Output the (X, Y) coordinate of the center of the cell containing the given text.  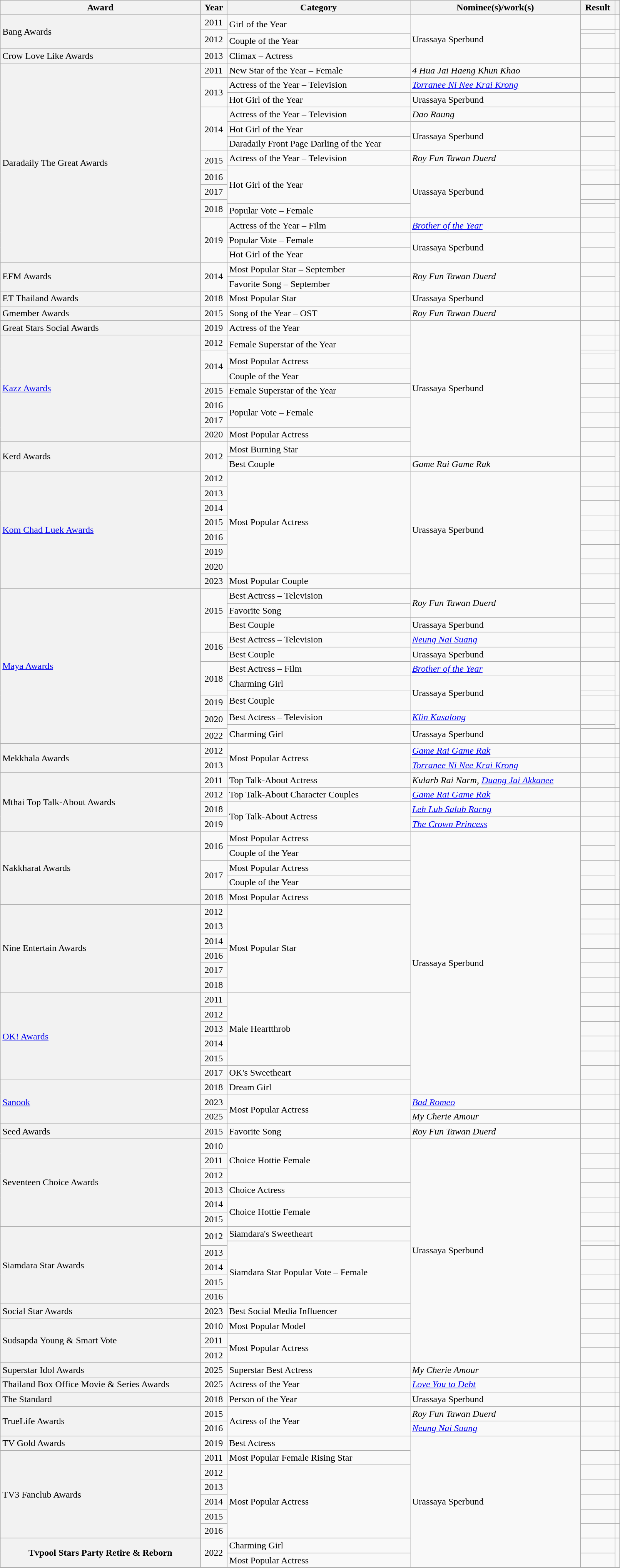
Best Actress – Film (319, 669)
Superstar Best Actress (319, 1370)
Superstar Idol Awards (100, 1370)
Girl of the Year (319, 25)
Great Stars Social Awards (100, 328)
Best Actress (319, 1443)
Crow Love Like Awards (100, 56)
Daradaily Front Page Darling of the Year (319, 143)
Bang Awards (100, 32)
Bad Romeo (495, 1102)
Kerd Awards (100, 457)
4 Hua Jai Haeng Khun Khao (495, 70)
Nine Entertain Awards (100, 948)
Actress of the Year – Film (319, 225)
Mthai Top Talk-About Awards (100, 802)
Kom Chad Luek Awards (100, 530)
Leh Lub Salub Rarng (495, 809)
OK! Awards (100, 1036)
TrueLife Awards (100, 1421)
Klin Kasalong (495, 717)
Category (319, 8)
Choice Actress (319, 1190)
Top Talk-About Character Couples (319, 794)
Most Popular Couple (319, 581)
Tvpool Stars Party Retire & Reborn (100, 1553)
The Standard (100, 1399)
TV3 Fanclub Awards (100, 1494)
Nakkharat Awards (100, 868)
Mekkhala Awards (100, 758)
Result (597, 8)
Most Popular Star – September (319, 269)
Award (100, 8)
Sanook (100, 1102)
ET Thailand Awards (100, 299)
TV Gold Awards (100, 1443)
Dream Girl (319, 1088)
Sudsapda Young & Smart Vote (100, 1341)
New Star of the Year – Female (319, 70)
Maya Awards (100, 666)
Most Burning Star (319, 449)
Seventeen Choice Awards (100, 1183)
Love You to Debt (495, 1385)
Kularb Rai Narm, Duang Jai Akkanee (495, 780)
Social Star Awards (100, 1311)
Kazz Awards (100, 389)
Most Popular Model (319, 1326)
Favorite Song – September (319, 284)
Person of the Year (319, 1399)
Year (214, 8)
Climax – Actress (319, 56)
Gmember Awards (100, 313)
OK's Sweetheart (319, 1073)
Male Heartthrob (319, 1029)
Most Popular Female Rising Star (319, 1458)
Seed Awards (100, 1131)
Dao Raung (495, 114)
EFM Awards (100, 277)
Daradaily The Great Awards (100, 162)
Siamdara Star Awards (100, 1265)
Siamdara's Sweetheart (319, 1234)
The Crown Princess (495, 824)
Song of the Year – OST (319, 313)
Thailand Box Office Movie & Series Awards (100, 1385)
Nominee(s)/work(s) (495, 8)
Best Social Media Influencer (319, 1311)
Siamdara Star Popular Vote – Female (319, 1273)
